From the cell containing the given text, extract its center point as [X, Y] coordinate. 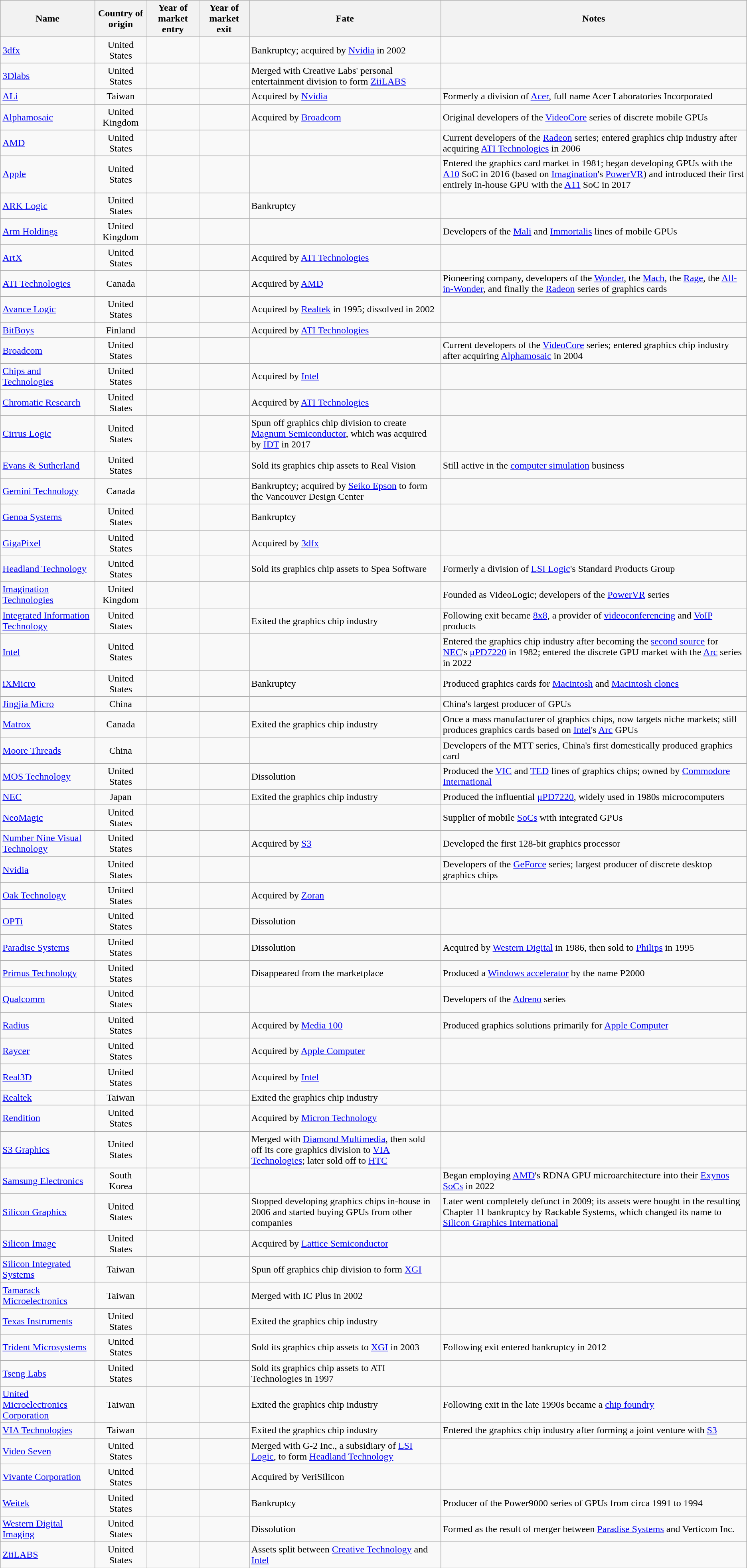
Arm Holdings [47, 231]
Moore Threads [47, 751]
Acquired by Broadcom [345, 117]
Acquired by Apple Computer [345, 1051]
Acquired by VeriSilicon [345, 1477]
Acquired by Zoran [345, 896]
South Korea [121, 1181]
Alphamosaic [47, 117]
Entered the graphics chip industry after forming a joint venture with S3 [594, 1430]
Sold its graphics chip assets to XGI in 2003 [345, 1347]
Merged with IC Plus in 2002 [345, 1295]
Name [47, 19]
AMD [47, 143]
ZiiLABS [47, 1554]
Developers of the GeForce series; largest producer of discrete desktop graphics chips [594, 869]
Acquired by Micron Technology [345, 1118]
Current developers of the VideoCore series; entered graphics chip industry after acquiring Alphamosaic in 2004 [594, 351]
Chromatic Research [47, 403]
S3 Graphics [47, 1149]
Acquired by Western Digital in 1986, then sold to Philips in 1995 [594, 947]
Acquired by Nvidia [345, 97]
Developers of the Mali and Immortalis lines of mobile GPUs [594, 231]
Formerly a division of Acer, full name Acer Laboratories Incorporated [594, 97]
ArtX [47, 258]
GigaPixel [47, 543]
Acquired by Lattice Semiconductor [345, 1243]
Year of market exit [224, 19]
Spun off graphics chip division to form XGI [345, 1270]
Following exit became 8x8, a provider of videoconferencing and VoIP products [594, 621]
Chips and Technologies [47, 376]
Produced graphics solutions primarily for Apple Computer [594, 1025]
Broadcom [47, 351]
Western Digital Imaging [47, 1529]
Matrox [47, 724]
Acquired by Realtek in 1995; dissolved in 2002 [345, 309]
Video Seven [47, 1451]
Notes [594, 19]
Sold its graphics chip assets to Spea Software [345, 569]
Radius [47, 1025]
Developers of the Adreno series [594, 999]
BitBoys [47, 330]
Real3D [47, 1077]
Disappeared from the marketplace [345, 973]
Acquired by AMD [345, 283]
Began employing AMD's RDNA GPU microarchitecture into their Exynos SoCs in 2022 [594, 1181]
Integrated Information Technology [47, 621]
Nvidia [47, 869]
Year of market entry [173, 19]
Acquired by Media 100 [345, 1025]
Cirrus Logic [47, 434]
Genoa Systems [47, 517]
Produced a Windows accelerator by the name P2000 [594, 973]
Rendition [47, 1118]
Original developers of the VideoCore series of discrete mobile GPUs [594, 117]
Pioneering company, developers of the Wonder, the Mach, the Rage, the All-in-Wonder, and finally the Radeon series of graphics cards [594, 283]
Oak Technology [47, 896]
Stopped developing graphics chips in-house in 2006 and started buying GPUs from other companies [345, 1212]
Current developers of the Radeon series; entered graphics chip industry after acquiring ATI Technologies in 2006 [594, 143]
Samsung Electronics [47, 1181]
Following exit in the late 1990s became a chip foundry [594, 1405]
Evans & Sutherland [47, 465]
Gemini Technology [47, 491]
Once a mass manufacturer of graphics chips, now targets niche markets; still produces graphics cards based on Intel's Arc GPUs [594, 724]
Developers of the MTT series, China's first domestically produced graphics card [594, 751]
Paradise Systems [47, 947]
ATI Technologies [47, 283]
Formerly a division of LSI Logic's Standard Products Group [594, 569]
Bankruptcy; acquired by Nvidia in 2002 [345, 50]
Sold its graphics chip assets to ATI Technologies in 1997 [345, 1373]
Tamarack Microelectronics [47, 1295]
Acquired by S3 [345, 844]
Spun off graphics chip division to create Magnum Semiconductor, which was acquired by IDT in 2017 [345, 434]
VIA Technologies [47, 1430]
Tseng Labs [47, 1373]
OPTi [47, 921]
Country of origin [121, 19]
MOS Technology [47, 777]
United Microelectronics Corporation [47, 1405]
Merged with Diamond Multimedia, then sold off its core graphics division to VIA Technologies; later sold off to HTC [345, 1149]
Supplier of mobile SoCs with integrated GPUs [594, 817]
Following exit entered bankruptcy in 2012 [594, 1347]
Vivante Corporation [47, 1477]
Merged with G-2 Inc., a subsidiary of LSI Logic, to form Headland Technology [345, 1451]
Qualcomm [47, 999]
Intel [47, 652]
3dfx [47, 50]
Assets split between Creative Technology and Intel [345, 1554]
Imagination Technologies [47, 595]
Fate [345, 19]
Produced the influential μPD7220, widely used in 1980s microcomputers [594, 797]
Silicon Graphics [47, 1212]
ARK Logic [47, 206]
Bankruptcy; acquired by Seiko Epson to form the Vancouver Design Center [345, 491]
Produced the VIC and TED lines of graphics chips; owned by Commodore International [594, 777]
Headland Technology [47, 569]
Developed the first 128-bit graphics processor [594, 844]
Realtek [47, 1097]
Sold its graphics chip assets to Real Vision [345, 465]
Texas Instruments [47, 1322]
Produced graphics cards for Macintosh and Macintosh clones [594, 684]
Still active in the computer simulation business [594, 465]
Silicon Integrated Systems [47, 1270]
ALi [47, 97]
Trident Microsystems [47, 1347]
Primus Technology [47, 973]
Silicon Image [47, 1243]
China's largest producer of GPUs [594, 704]
Formed as the result of merger between Paradise Systems and Verticom Inc. [594, 1529]
Raycer [47, 1051]
Merged with Creative Labs' personal entertainment division to form ZiiLABS [345, 76]
Weitek [47, 1503]
Avance Logic [47, 309]
Japan [121, 797]
Jingjia Micro [47, 704]
3Dlabs [47, 76]
NEC [47, 797]
Founded as VideoLogic; developers of the PowerVR series [594, 595]
Producer of the Power9000 series of GPUs from circa 1991 to 1994 [594, 1503]
iXMicro [47, 684]
Finland [121, 330]
Apple [47, 174]
Number Nine Visual Technology [47, 844]
NeoMagic [47, 817]
Acquired by 3dfx [345, 543]
